Search for the cell housing the specified text and yield its [X, Y] center coordinate. 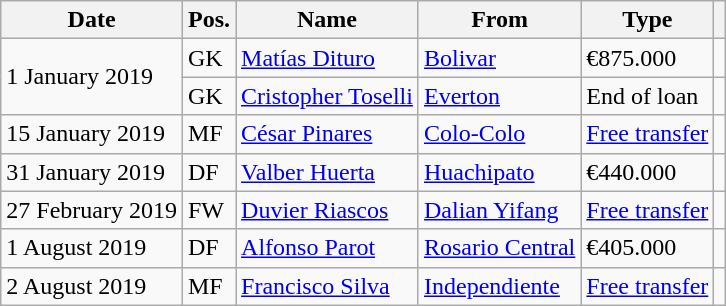
Dalian Yifang [499, 210]
Date [92, 20]
Francisco Silva [328, 286]
Bolivar [499, 58]
1 August 2019 [92, 248]
Type [648, 20]
End of loan [648, 96]
Independiente [499, 286]
€405.000 [648, 248]
Alfonso Parot [328, 248]
Rosario Central [499, 248]
Everton [499, 96]
€875.000 [648, 58]
1 January 2019 [92, 77]
Colo-Colo [499, 134]
€440.000 [648, 172]
FW [208, 210]
27 February 2019 [92, 210]
15 January 2019 [92, 134]
2 August 2019 [92, 286]
From [499, 20]
Valber Huerta [328, 172]
Name [328, 20]
Matías Dituro [328, 58]
31 January 2019 [92, 172]
César Pinares [328, 134]
Pos. [208, 20]
Duvier Riascos [328, 210]
Cristopher Toselli [328, 96]
Huachipato [499, 172]
